Extract the (X, Y) coordinate from the center of the cell holding the provided text.  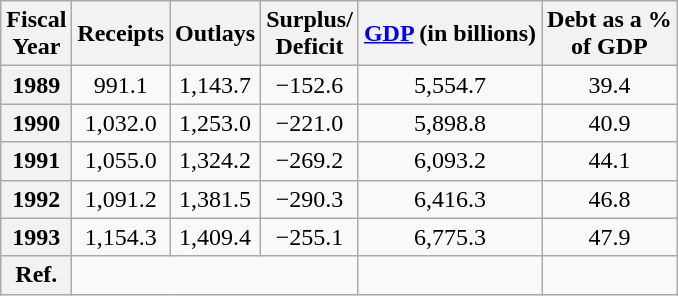
1,381.5 (216, 199)
991.1 (121, 85)
FiscalYear (36, 34)
47.9 (610, 237)
1991 (36, 161)
−290.3 (310, 199)
Outlays (216, 34)
−152.6 (310, 85)
46.8 (610, 199)
GDP (in billions) (450, 34)
1,055.0 (121, 161)
Surplus/Deficit (310, 34)
Ref. (36, 275)
6,416.3 (450, 199)
−269.2 (310, 161)
44.1 (610, 161)
6,775.3 (450, 237)
Debt as a %of GDP (610, 34)
1,032.0 (121, 123)
5,898.8 (450, 123)
Receipts (121, 34)
1,143.7 (216, 85)
5,554.7 (450, 85)
1,324.2 (216, 161)
40.9 (610, 123)
6,093.2 (450, 161)
1993 (36, 237)
1,091.2 (121, 199)
1,154.3 (121, 237)
1992 (36, 199)
−255.1 (310, 237)
1,409.4 (216, 237)
1989 (36, 85)
1990 (36, 123)
39.4 (610, 85)
1,253.0 (216, 123)
−221.0 (310, 123)
